Capture the cell that displays the provided text and extract its [x, y] central coordinate. 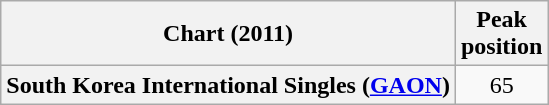
Chart (2011) [228, 34]
Peakposition [501, 34]
South Korea International Singles (GAON) [228, 85]
65 [501, 85]
